Capture the cell that displays the provided text and extract its [X, Y] central coordinate. 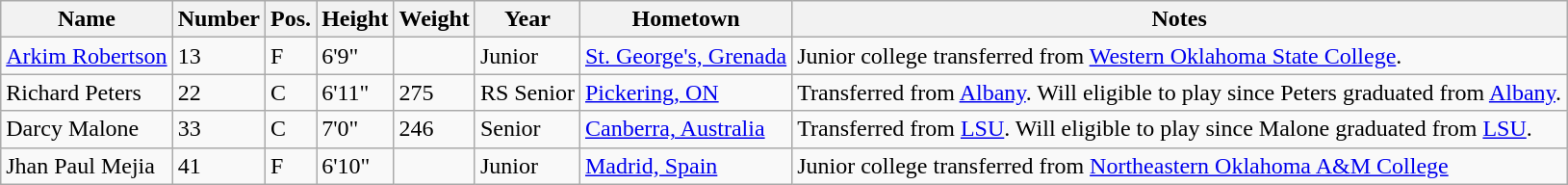
6'11" [355, 92]
Canberra, Australia [685, 129]
7'0" [355, 129]
Junior college transferred from Western Oklahoma State College. [1180, 56]
275 [434, 92]
Arkim Robertson [87, 56]
Number [218, 19]
33 [218, 129]
6'9" [355, 56]
6'10" [355, 166]
Height [355, 19]
Transferred from Albany. Will eligible to play since Peters graduated from Albany. [1180, 92]
22 [218, 92]
Richard Peters [87, 92]
246 [434, 129]
Transferred from LSU. Will eligible to play since Malone graduated from LSU. [1180, 129]
Madrid, Spain [685, 166]
Hometown [685, 19]
Jhan Paul Mejia [87, 166]
Year [527, 19]
Name [87, 19]
Weight [434, 19]
41 [218, 166]
Notes [1180, 19]
Junior college transferred from Northeastern Oklahoma A&M College [1180, 166]
St. George's, Grenada [685, 56]
Pickering, ON [685, 92]
Pos. [291, 19]
Darcy Malone [87, 129]
13 [218, 56]
RS Senior [527, 92]
Senior [527, 129]
